Provide the [x, y] coordinate of the cell's center where the given text is located.  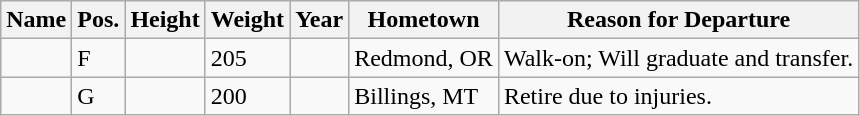
205 [247, 58]
Retire due to injuries. [678, 96]
Name [36, 20]
Pos. [98, 20]
Year [320, 20]
Weight [247, 20]
200 [247, 96]
Hometown [424, 20]
Walk-on; Will graduate and transfer. [678, 58]
Billings, MT [424, 96]
Height [165, 20]
F [98, 58]
Redmond, OR [424, 58]
G [98, 96]
Reason for Departure [678, 20]
